Scan for the cell matching the given text and deliver its [x, y] coordinate at center. 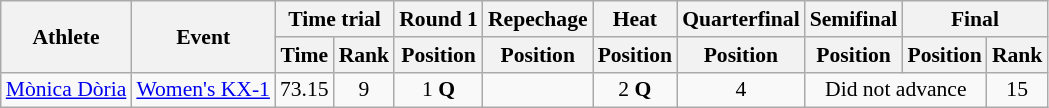
Final [974, 19]
Event [203, 36]
4 [741, 90]
Women's KX-1 [203, 90]
73.15 [304, 90]
Heat [635, 19]
Quarterfinal [741, 19]
1 Q [438, 90]
Athlete [66, 36]
9 [364, 90]
Time trial [334, 19]
Did not advance [896, 90]
Time [304, 55]
Repechage [538, 19]
Round 1 [438, 19]
Mònica Dòria [66, 90]
2 Q [635, 90]
15 [1018, 90]
Semifinal [854, 19]
